Provide the [x, y] coordinate of the cell's center where the given text is located.  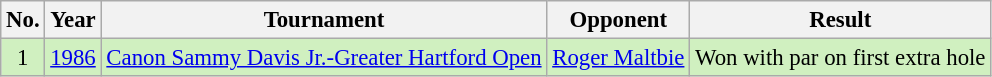
1 [23, 58]
No. [23, 20]
Year [73, 20]
Tournament [324, 20]
Canon Sammy Davis Jr.-Greater Hartford Open [324, 58]
Result [840, 20]
Won with par on first extra hole [840, 58]
1986 [73, 58]
Roger Maltbie [618, 58]
Opponent [618, 20]
